Provide the [x, y] coordinate of the cell's center where the given text is located.  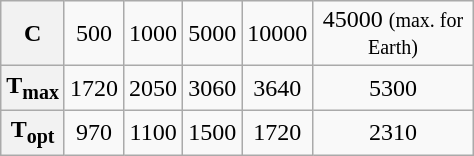
3640 [278, 88]
1500 [212, 132]
10000 [278, 34]
500 [94, 34]
45000 (max. for Earth) [394, 34]
3060 [212, 88]
1100 [154, 132]
1000 [154, 34]
5000 [212, 34]
2310 [394, 132]
5300 [394, 88]
970 [94, 132]
C [33, 34]
2050 [154, 88]
Tmax [33, 88]
Topt [33, 132]
